From the cell containing the given text, extract its center point as (x, y) coordinate. 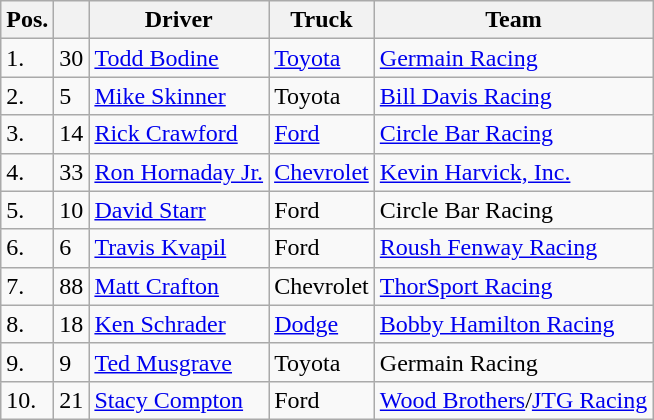
David Starr (179, 210)
30 (72, 58)
Ken Schrader (179, 324)
10 (72, 210)
Mike Skinner (179, 96)
Team (513, 20)
Driver (179, 20)
Matt Crafton (179, 286)
Bobby Hamilton Racing (513, 324)
10. (28, 400)
1. (28, 58)
Bill Davis Racing (513, 96)
9. (28, 362)
3. (28, 134)
Travis Kvapil (179, 248)
Wood Brothers/JTG Racing (513, 400)
Todd Bodine (179, 58)
Rick Crawford (179, 134)
18 (72, 324)
33 (72, 172)
6. (28, 248)
14 (72, 134)
21 (72, 400)
Roush Fenway Racing (513, 248)
Stacy Compton (179, 400)
ThorSport Racing (513, 286)
4. (28, 172)
Ted Musgrave (179, 362)
2. (28, 96)
Ron Hornaday Jr. (179, 172)
Dodge (322, 324)
6 (72, 248)
5 (72, 96)
Kevin Harvick, Inc. (513, 172)
8. (28, 324)
5. (28, 210)
9 (72, 362)
88 (72, 286)
Pos. (28, 20)
7. (28, 286)
Truck (322, 20)
